Search for the cell housing the specified text and yield its [X, Y] center coordinate. 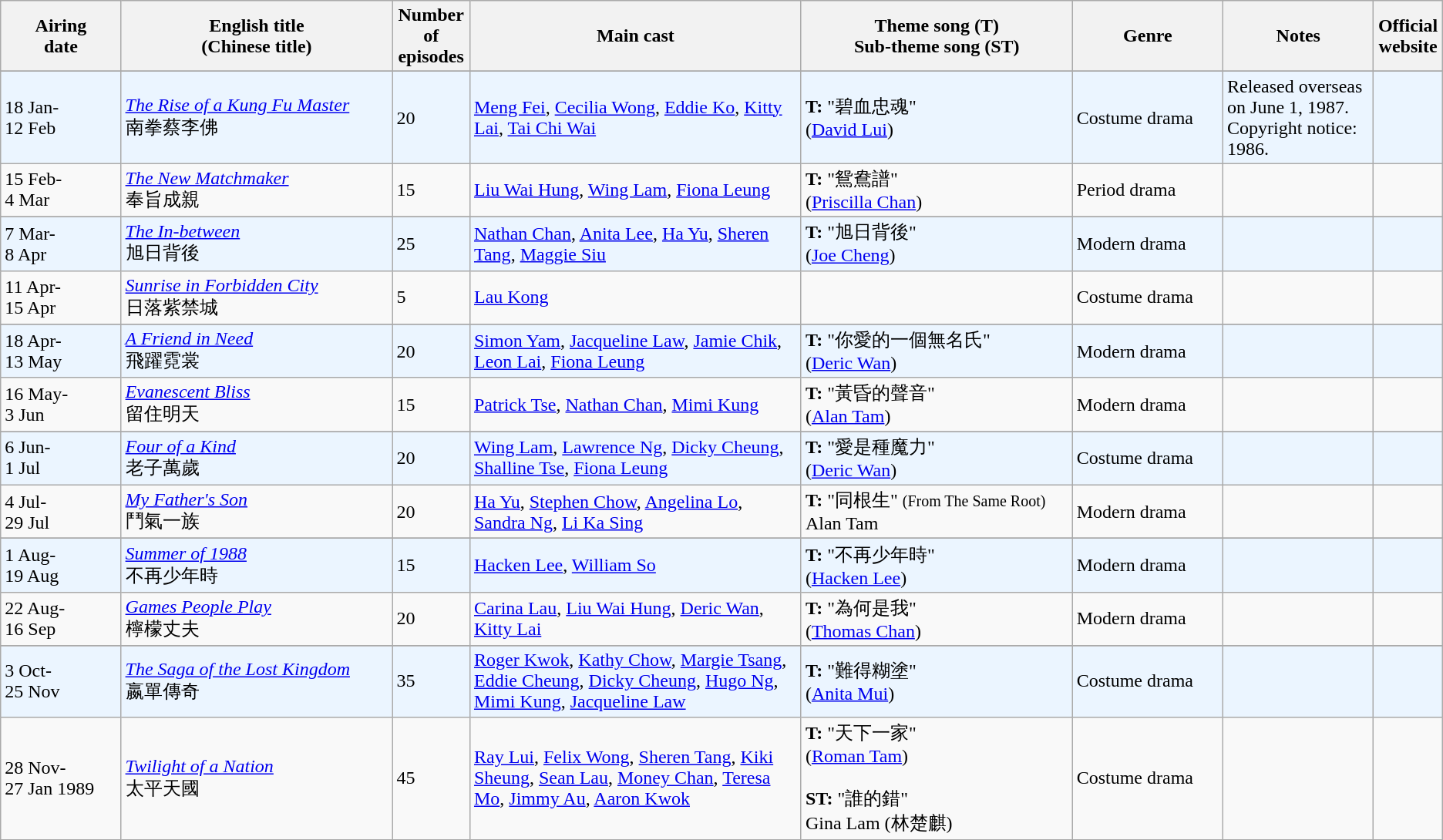
5 [432, 297]
T: "碧血忠魂" (David Lui) [937, 117]
Theme song (T) Sub-theme song (ST) [937, 36]
Sunrise in Forbidden City 日落紫禁城 [257, 297]
Summer of 1988 不再少年時 [257, 566]
T: "旭日背後" (Joe Cheng) [937, 244]
35 [432, 681]
Games People Play 檸檬丈夫 [257, 619]
18 Jan- 12 Feb [61, 117]
A Friend in Need 飛躍霓裳 [257, 351]
1 Aug- 19 Aug [61, 566]
Nathan Chan, Anita Lee, Ha Yu, Sheren Tang, Maggie Siu [635, 244]
15 Feb- 4 Mar [61, 190]
T: "為何是我" (Thomas Chan) [937, 619]
Genre [1147, 36]
7 Mar- 8 Apr [61, 244]
Ha Yu, Stephen Chow, Angelina Lo, Sandra Ng, Li Ka Sing [635, 512]
Number of episodes [432, 36]
Liu Wai Hung, Wing Lam, Fiona Leung [635, 190]
3 Oct- 25 Nov [61, 681]
Lau Kong [635, 297]
Notes [1298, 36]
18 Apr- 13 May [61, 351]
Patrick Tse, Nathan Chan, Mimi Kung [635, 405]
28 Nov- 27 Jan 1989 [61, 778]
T: "鴛鴦譜" (Priscilla Chan) [937, 190]
T: "難得糊塗" (Anita Mui) [937, 681]
English title (Chinese title) [257, 36]
Simon Yam, Jacqueline Law, Jamie Chik, Leon Lai, Fiona Leung [635, 351]
Airingdate [61, 36]
T: "不再少年時" (Hacken Lee) [937, 566]
22 Aug- 16 Sep [61, 619]
Hacken Lee, William So [635, 566]
Wing Lam, Lawrence Ng, Dicky Cheung, Shalline Tse, Fiona Leung [635, 459]
T: "愛是種魔力" (Deric Wan) [937, 459]
6 Jun- 1 Jul [61, 459]
Main cast [635, 36]
Meng Fei, Cecilia Wong, Eddie Ko, Kitty Lai, Tai Chi Wai [635, 117]
Roger Kwok, Kathy Chow, Margie Tsang, Eddie Cheung, Dicky Cheung, Hugo Ng, Mimi Kung, Jacqueline Law [635, 681]
The New Matchmaker 奉旨成親 [257, 190]
25 [432, 244]
The Saga of the Lost Kingdom 嬴單傳奇 [257, 681]
Ray Lui, Felix Wong, Sheren Tang, Kiki Sheung, Sean Lau, Money Chan, Teresa Mo, Jimmy Au, Aaron Kwok [635, 778]
45 [432, 778]
Carina Lau, Liu Wai Hung, Deric Wan, Kitty Lai [635, 619]
T: "天下一家" (Roman Tam) ST: "誰的錯" Gina Lam (林楚麒) [937, 778]
The In-between 旭日背後 [257, 244]
The Rise of a Kung Fu Master 南拳蔡李佛 [257, 117]
T: "你愛的一個無名氏" (Deric Wan) [937, 351]
My Father's Son 鬥氣一族 [257, 512]
Official website [1408, 36]
Period drama [1147, 190]
11 Apr- 15 Apr [61, 297]
16 May- 3 Jun [61, 405]
T: "黃昏的聲音" (Alan Tam) [937, 405]
4 Jul- 29 Jul [61, 512]
Evanescent Bliss 留住明天 [257, 405]
Released overseas on June 1, 1987. Copyright notice: 1986. [1298, 117]
T: "同根生" (From The Same Root) Alan Tam [937, 512]
Twilight of a Nation 太平天國 [257, 778]
Four of a Kind 老子萬歲 [257, 459]
